From the cell containing the given text, extract its center point as (x, y) coordinate. 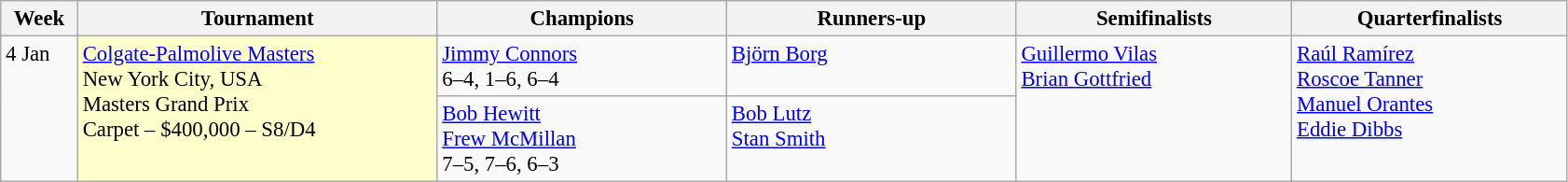
Quarterfinalists (1430, 19)
4 Jan (39, 109)
Semifinalists (1154, 19)
Runners-up (873, 19)
Colgate-Palmolive Masters New York City, USA Masters Grand Prix Carpet – $400,000 – S8/D4 (257, 109)
Champions (582, 19)
Jimmy Connors 6–4, 1–6, 6–4 (582, 67)
Bob Hewitt Frew McMillan 7–5, 7–6, 6–3 (582, 139)
Week (39, 19)
Guillermo Vilas Brian Gottfried (1154, 109)
Raúl Ramírez Roscoe Tanner Manuel Orantes Eddie Dibbs (1430, 109)
Tournament (257, 19)
Bob Lutz Stan Smith (873, 139)
Björn Borg (873, 67)
